Determine the [x, y] coordinate at the center of the cell enclosing the given text.  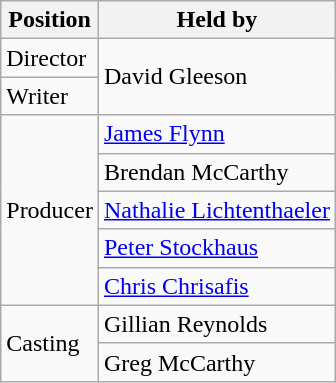
Nathalie Lichtenthaeler [216, 210]
Producer [50, 210]
James Flynn [216, 134]
Greg McCarthy [216, 362]
Held by [216, 20]
Gillian Reynolds [216, 324]
Writer [50, 96]
David Gleeson [216, 77]
Position [50, 20]
Chris Chrisafis [216, 286]
Peter Stockhaus [216, 248]
Director [50, 58]
Brendan McCarthy [216, 172]
Casting [50, 343]
